Output the (X, Y) coordinate of the center of the cell containing the given text.  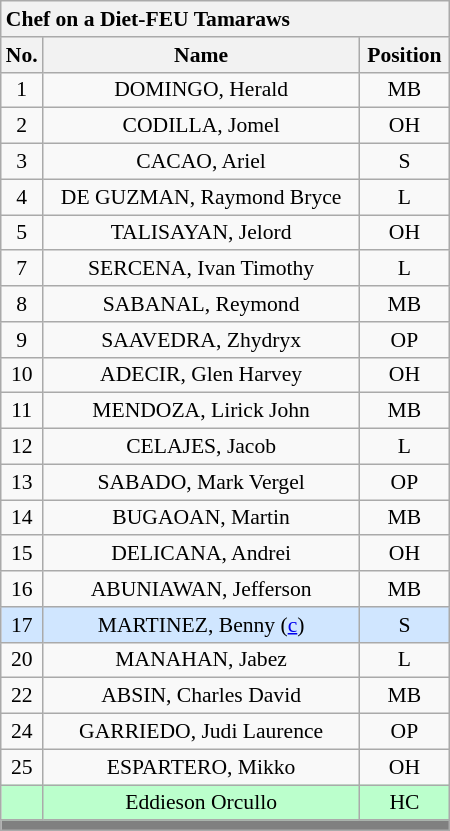
13 (22, 482)
4 (22, 197)
20 (22, 660)
ADECIR, Glen Harvey (202, 375)
MANAHAN, Jabez (202, 660)
17 (22, 625)
Chef on a Diet-FEU Tamaraws (225, 19)
Eddieson Orcullo (202, 803)
CELAJES, Jacob (202, 447)
11 (22, 411)
HC (405, 803)
12 (22, 447)
MARTINEZ, Benny (c) (202, 625)
2 (22, 126)
16 (22, 589)
SABADO, Mark Vergel (202, 482)
5 (22, 233)
DELICANA, Andrei (202, 554)
CACAO, Ariel (202, 162)
9 (22, 340)
DOMINGO, Herald (202, 90)
3 (22, 162)
24 (22, 732)
MENDOZA, Lirick John (202, 411)
1 (22, 90)
14 (22, 518)
SERCENA, Ivan Timothy (202, 269)
No. (22, 55)
15 (22, 554)
Position (405, 55)
Name (202, 55)
SAAVEDRA, Zhydryx (202, 340)
ABSIN, Charles David (202, 696)
TALISAYAN, Jelord (202, 233)
10 (22, 375)
DE GUZMAN, Raymond Bryce (202, 197)
CODILLA, Jomel (202, 126)
22 (22, 696)
8 (22, 304)
ABUNIAWAN, Jefferson (202, 589)
GARRIEDO, Judi Laurence (202, 732)
BUGAOAN, Martin (202, 518)
25 (22, 767)
SABANAL, Reymond (202, 304)
7 (22, 269)
ESPARTERO, Mikko (202, 767)
